Search for the cell housing the specified text and yield its [X, Y] center coordinate. 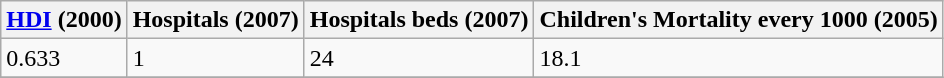
0.633 [64, 58]
Hospitals beds (2007) [419, 20]
1 [216, 58]
18.1 [738, 58]
HDI (2000) [64, 20]
Children's Mortality every 1000 (2005) [738, 20]
24 [419, 58]
Hospitals (2007) [216, 20]
